Identify which cell holds the provided text, then report its (x, y) central coordinate. 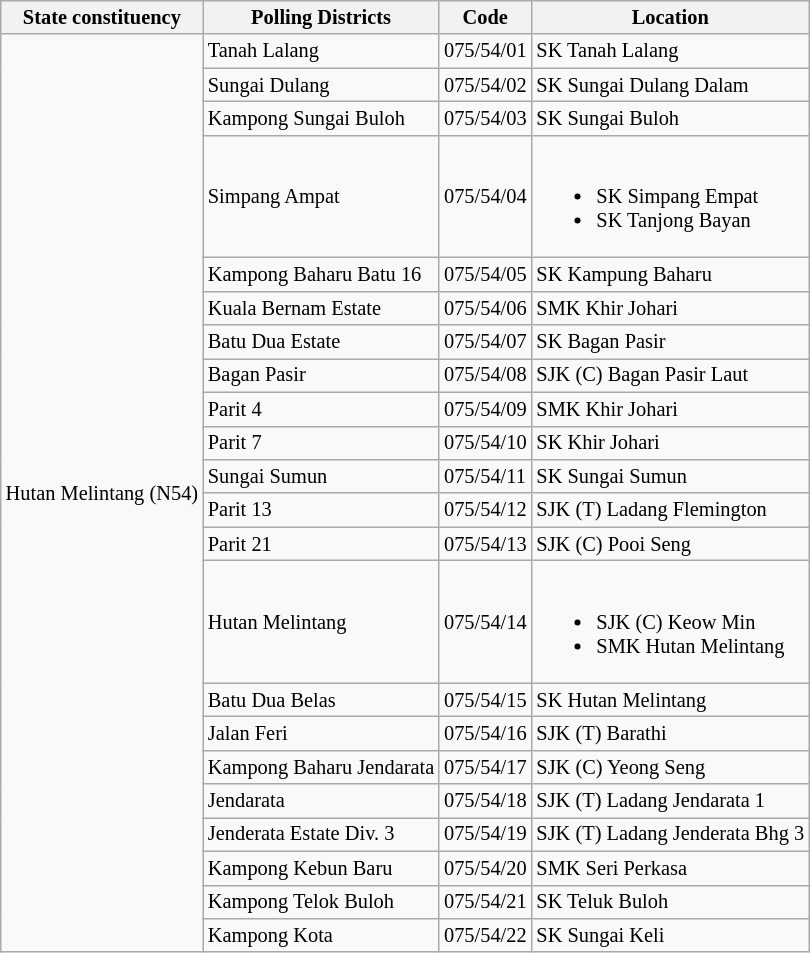
SK Sungai Keli (670, 935)
Sungai Dulang (321, 85)
075/54/05 (485, 274)
Kampong Baharu Batu 16 (321, 274)
075/54/14 (485, 621)
075/54/16 (485, 733)
SJK (C) Pooi Seng (670, 544)
Code (485, 17)
SJK (C) Yeong Seng (670, 767)
SK Hutan Melintang (670, 700)
Polling Districts (321, 17)
075/54/13 (485, 544)
SK Simpang EmpatSK Tanjong Bayan (670, 196)
Kampong Kebun Baru (321, 868)
075/54/18 (485, 801)
Jalan Feri (321, 733)
SJK (T) Barathi (670, 733)
075/54/03 (485, 118)
SK Bagan Pasir (670, 342)
SJK (T) Ladang Flemington (670, 510)
Hutan Melintang (N54) (102, 493)
Hutan Melintang (321, 621)
Bagan Pasir (321, 375)
SK Sungai Buloh (670, 118)
Kampong Baharu Jendarata (321, 767)
Kampong Kota (321, 935)
Parit 4 (321, 409)
SJK (C) Keow MinSMK Hutan Melintang (670, 621)
Parit 21 (321, 544)
Jendarata (321, 801)
Sungai Sumun (321, 476)
Kampong Sungai Buloh (321, 118)
075/54/19 (485, 834)
SK Tanah Lalang (670, 51)
SK Khir Johari (670, 443)
Parit 13 (321, 510)
075/54/11 (485, 476)
Parit 7 (321, 443)
075/54/17 (485, 767)
075/54/07 (485, 342)
075/54/21 (485, 902)
075/54/20 (485, 868)
075/54/12 (485, 510)
SMK Seri Perkasa (670, 868)
SK Teluk Buloh (670, 902)
SK Sungai Sumun (670, 476)
SJK (T) Ladang Jenderata Bhg 3 (670, 834)
Tanah Lalang (321, 51)
075/54/01 (485, 51)
Jenderata Estate Div. 3 (321, 834)
Location (670, 17)
Batu Dua Belas (321, 700)
SJK (T) Ladang Jendarata 1 (670, 801)
SK Kampung Baharu (670, 274)
Kuala Bernam Estate (321, 308)
Kampong Telok Buloh (321, 902)
075/54/02 (485, 85)
Simpang Ampat (321, 196)
075/54/15 (485, 700)
SJK (C) Bagan Pasir Laut (670, 375)
SK Sungai Dulang Dalam (670, 85)
075/54/06 (485, 308)
075/54/04 (485, 196)
075/54/10 (485, 443)
075/54/09 (485, 409)
075/54/08 (485, 375)
State constituency (102, 17)
Batu Dua Estate (321, 342)
075/54/22 (485, 935)
